Return the [x, y] coordinate for the center point of the cell that contains the specified text.  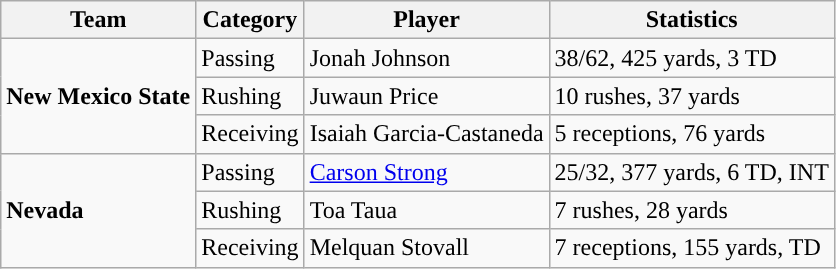
Statistics [692, 20]
25/32, 377 yards, 6 TD, INT [692, 172]
10 rushes, 37 yards [692, 96]
Category [250, 20]
Jonah Johnson [426, 58]
7 receptions, 155 yards, TD [692, 248]
Carson Strong [426, 172]
Isaiah Garcia-Castaneda [426, 134]
Nevada [98, 210]
5 receptions, 76 yards [692, 134]
Melquan Stovall [426, 248]
Juwaun Price [426, 96]
Toa Taua [426, 210]
38/62, 425 yards, 3 TD [692, 58]
7 rushes, 28 yards [692, 210]
Player [426, 20]
Team [98, 20]
New Mexico State [98, 96]
